Detect which cell encompasses the target text, then output its [X, Y] center coordinate. 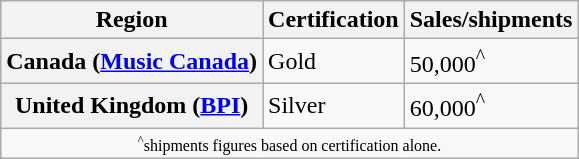
Sales/shipments [491, 20]
Region [132, 20]
60,000^ [491, 106]
Silver [334, 106]
Gold [334, 62]
Canada (Music Canada) [132, 62]
United Kingdom (BPI) [132, 106]
Certification [334, 20]
50,000^ [491, 62]
^shipments figures based on certification alone. [290, 143]
